Locate the cell with the specified text and output its [X, Y] center coordinate. 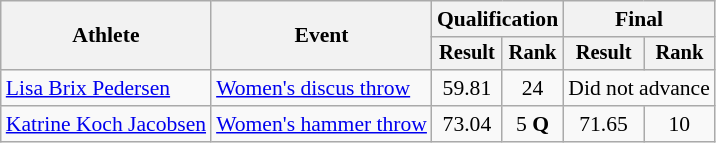
Final [639, 19]
5 Q [532, 124]
71.65 [604, 124]
59.81 [467, 88]
Lisa Brix Pedersen [106, 88]
10 [680, 124]
24 [532, 88]
Did not advance [639, 88]
Katrine Koch Jacobsen [106, 124]
Women's hammer throw [322, 124]
Event [322, 36]
73.04 [467, 124]
Athlete [106, 36]
Women's discus throw [322, 88]
Qualification [498, 19]
